Determine the [X, Y] coordinate at the center of the cell enclosing the given text.  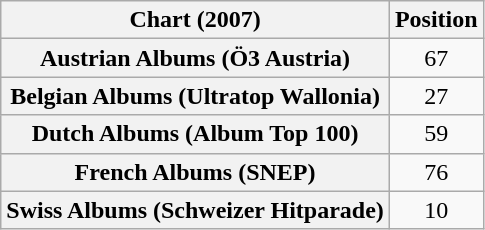
Swiss Albums (Schweizer Hitparade) [196, 210]
Position [436, 20]
Belgian Albums (Ultratop Wallonia) [196, 96]
10 [436, 210]
French Albums (SNEP) [196, 172]
Chart (2007) [196, 20]
59 [436, 134]
67 [436, 58]
Austrian Albums (Ö3 Austria) [196, 58]
76 [436, 172]
27 [436, 96]
Dutch Albums (Album Top 100) [196, 134]
